Find where the given text appears and provide that cell's center as (X, Y) coordinate. 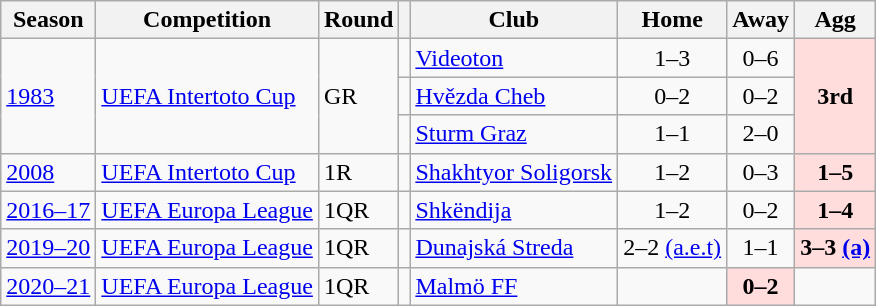
Shakhtyor Soligorsk (514, 172)
1–3 (672, 58)
1–5 (836, 172)
Agg (836, 20)
Videoton (514, 58)
2–2 (a.e.t) (672, 248)
0–3 (761, 172)
1983 (48, 96)
2–0 (761, 134)
2008 (48, 172)
Away (761, 20)
Malmö FF (514, 286)
3–3 (a) (836, 248)
0–6 (761, 58)
2020–21 (48, 286)
1–4 (836, 210)
Sturm Graz (514, 134)
Hvězda Cheb (514, 96)
Season (48, 20)
Home (672, 20)
GR (358, 96)
2016–17 (48, 210)
3rd (836, 96)
Competition (208, 20)
Shkëndija (514, 210)
Club (514, 20)
1R (358, 172)
Round (358, 20)
2019–20 (48, 248)
Dunajská Streda (514, 248)
